Search for the cell housing the specified text and yield its [X, Y] center coordinate. 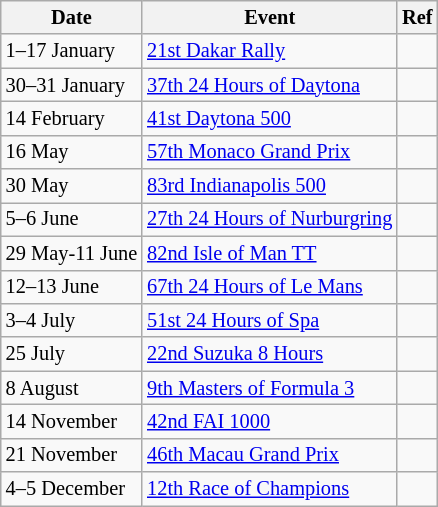
30 May [72, 186]
30–31 January [72, 85]
22nd Suzuka 8 Hours [270, 354]
8 August [72, 388]
46th Macau Grand Prix [270, 455]
67th 24 Hours of Le Mans [270, 287]
21st Dakar Rally [270, 51]
82nd Isle of Man TT [270, 253]
Ref [417, 17]
9th Masters of Formula 3 [270, 388]
12th Race of Champions [270, 489]
57th Monaco Grand Prix [270, 152]
Event [270, 17]
14 November [72, 421]
1–17 January [72, 51]
12–13 June [72, 287]
Date [72, 17]
41st Daytona 500 [270, 118]
14 February [72, 118]
51st 24 Hours of Spa [270, 320]
27th 24 Hours of Nurburgring [270, 219]
21 November [72, 455]
29 May-11 June [72, 253]
42nd FAI 1000 [270, 421]
16 May [72, 152]
5–6 June [72, 219]
4–5 December [72, 489]
37th 24 Hours of Daytona [270, 85]
3–4 July [72, 320]
25 July [72, 354]
83rd Indianapolis 500 [270, 186]
